From the cell containing the given text, extract its center point as (X, Y) coordinate. 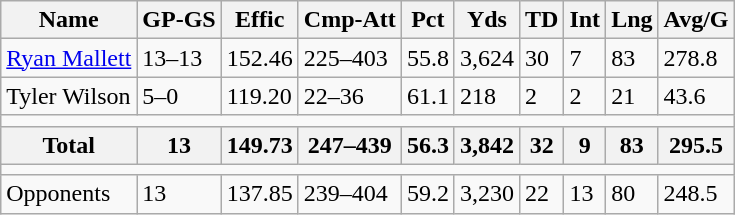
Yds (486, 20)
Total (69, 145)
80 (632, 194)
137.85 (260, 194)
43.6 (696, 96)
Ryan Mallett (69, 58)
247–439 (350, 145)
Name (69, 20)
3,230 (486, 194)
Lng (632, 20)
55.8 (428, 58)
Avg/G (696, 20)
218 (486, 96)
21 (632, 96)
22 (541, 194)
5–0 (179, 96)
225–403 (350, 58)
239–404 (350, 194)
Effic (260, 20)
Pct (428, 20)
3,624 (486, 58)
Tyler Wilson (69, 96)
TD (541, 20)
Cmp-Att (350, 20)
GP-GS (179, 20)
22–36 (350, 96)
30 (541, 58)
119.20 (260, 96)
13–13 (179, 58)
295.5 (696, 145)
9 (585, 145)
248.5 (696, 194)
Opponents (69, 194)
149.73 (260, 145)
7 (585, 58)
152.46 (260, 58)
59.2 (428, 194)
278.8 (696, 58)
61.1 (428, 96)
56.3 (428, 145)
Int (585, 20)
3,842 (486, 145)
32 (541, 145)
